Provide the [x, y] coordinate of the cell's center where the given text is located.  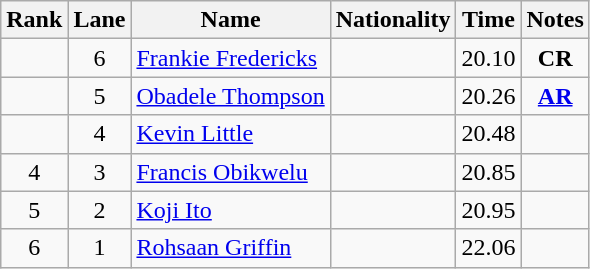
2 [100, 210]
Kevin Little [230, 134]
1 [100, 248]
20.85 [488, 172]
Time [488, 20]
3 [100, 172]
20.48 [488, 134]
Notes [555, 20]
Rank [34, 20]
Frankie Fredericks [230, 58]
20.26 [488, 96]
Francis Obikwelu [230, 172]
CR [555, 58]
20.10 [488, 58]
Lane [100, 20]
22.06 [488, 248]
AR [555, 96]
20.95 [488, 210]
Koji Ito [230, 210]
Name [230, 20]
Nationality [393, 20]
Obadele Thompson [230, 96]
Rohsaan Griffin [230, 248]
